Search for the cell housing the specified text and yield its (x, y) center coordinate. 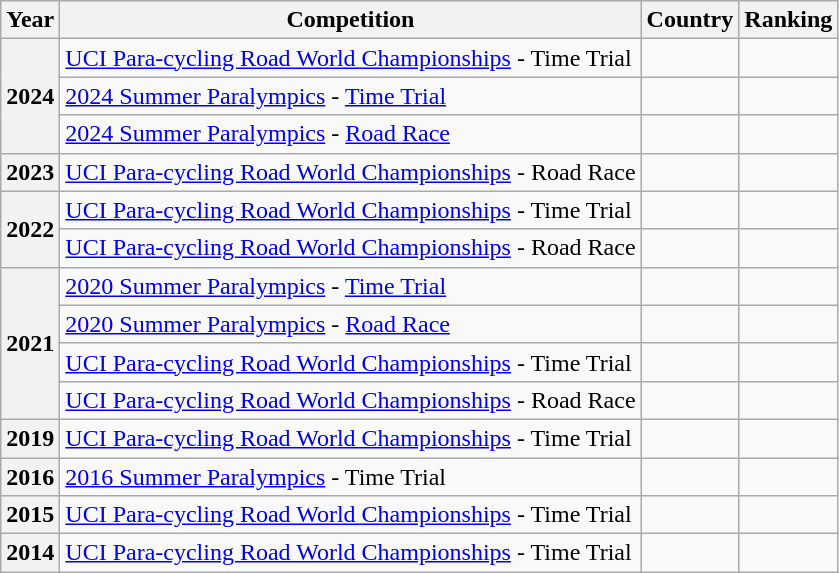
2015 (30, 515)
2024 Summer Paralympics - Time Trial (350, 96)
2014 (30, 553)
Competition (350, 20)
2016 (30, 477)
Country (690, 20)
2021 (30, 343)
2024 (30, 96)
Ranking (788, 20)
2020 Summer Paralympics - Time Trial (350, 286)
2016 Summer Paralympics - Time Trial (350, 477)
2024 Summer Paralympics - Road Race (350, 134)
2019 (30, 438)
2020 Summer Paralympics - Road Race (350, 324)
2022 (30, 229)
Year (30, 20)
2023 (30, 172)
